Extract the [x, y] coordinate from the center of the cell holding the provided text.  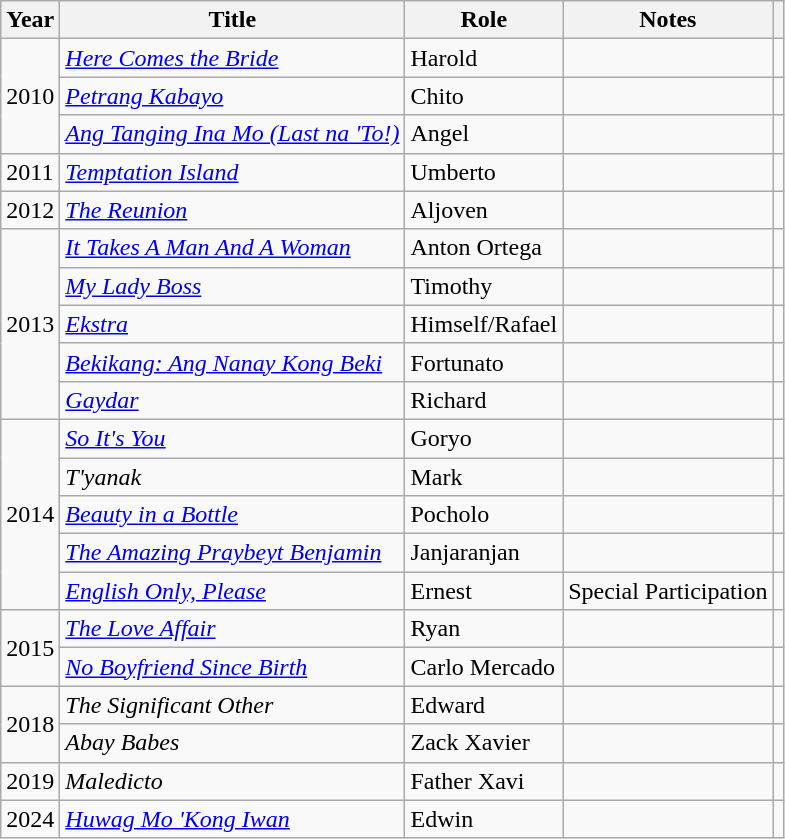
Zack Xavier [484, 743]
Huwag Mo 'Kong Iwan [232, 819]
2014 [30, 514]
Temptation Island [232, 172]
2011 [30, 172]
Chito [484, 96]
Aljoven [484, 210]
Father Xavi [484, 781]
Carlo Mercado [484, 667]
Harold [484, 58]
Timothy [484, 286]
The Significant Other [232, 705]
Pocholo [484, 515]
The Reunion [232, 210]
Title [232, 20]
Angel [484, 134]
2012 [30, 210]
Petrang Kabayo [232, 96]
Abay Babes [232, 743]
No Boyfriend Since Birth [232, 667]
The Amazing Praybeyt Benjamin [232, 553]
So It's You [232, 438]
Mark [484, 477]
2010 [30, 96]
Ekstra [232, 324]
T'yanak [232, 477]
2024 [30, 819]
Himself/Rafael [484, 324]
Here Comes the Bride [232, 58]
Beauty in a Bottle [232, 515]
Janjaranjan [484, 553]
Ernest [484, 591]
Bekikang: Ang Nanay Kong Beki [232, 362]
It Takes A Man And A Woman [232, 248]
Special Participation [668, 591]
Edwin [484, 819]
Edward [484, 705]
Goryo [484, 438]
English Only, Please [232, 591]
Ryan [484, 629]
Umberto [484, 172]
Year [30, 20]
Anton Ortega [484, 248]
2019 [30, 781]
The Love Affair [232, 629]
2013 [30, 324]
Gaydar [232, 400]
Fortunato [484, 362]
Notes [668, 20]
Richard [484, 400]
2018 [30, 724]
My Lady Boss [232, 286]
Maledicto [232, 781]
2015 [30, 648]
Ang Tanging Ina Mo (Last na 'To!) [232, 134]
Role [484, 20]
